Capture the cell that displays the provided text and extract its (X, Y) central coordinate. 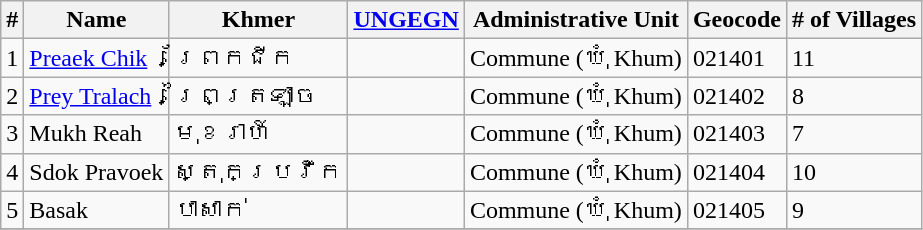
Basak (96, 210)
2 (12, 96)
5 (12, 210)
Name (96, 20)
Geocode (736, 20)
1 (12, 58)
# of Villages (854, 20)
3 (12, 134)
8 (854, 96)
021401 (736, 58)
Sdok Pravoek (96, 172)
021402 (736, 96)
Mukh Reah (96, 134)
4 (12, 172)
បាសាក់ (258, 210)
Prey Tralach (96, 96)
ព្រៃត្រឡាច (258, 96)
021403 (736, 134)
9 (854, 210)
7 (854, 134)
021405 (736, 210)
UNGEGN (406, 20)
Administrative Unit (576, 20)
10 (854, 172)
មុខរាហ៍ (258, 134)
Preaek Chik (96, 58)
ព្រែកជីក (258, 58)
021404 (736, 172)
ស្តុកប្រវឹក (258, 172)
Khmer (258, 20)
# (12, 20)
11 (854, 58)
